Scan for the cell matching the given text and deliver its [x, y] coordinate at center. 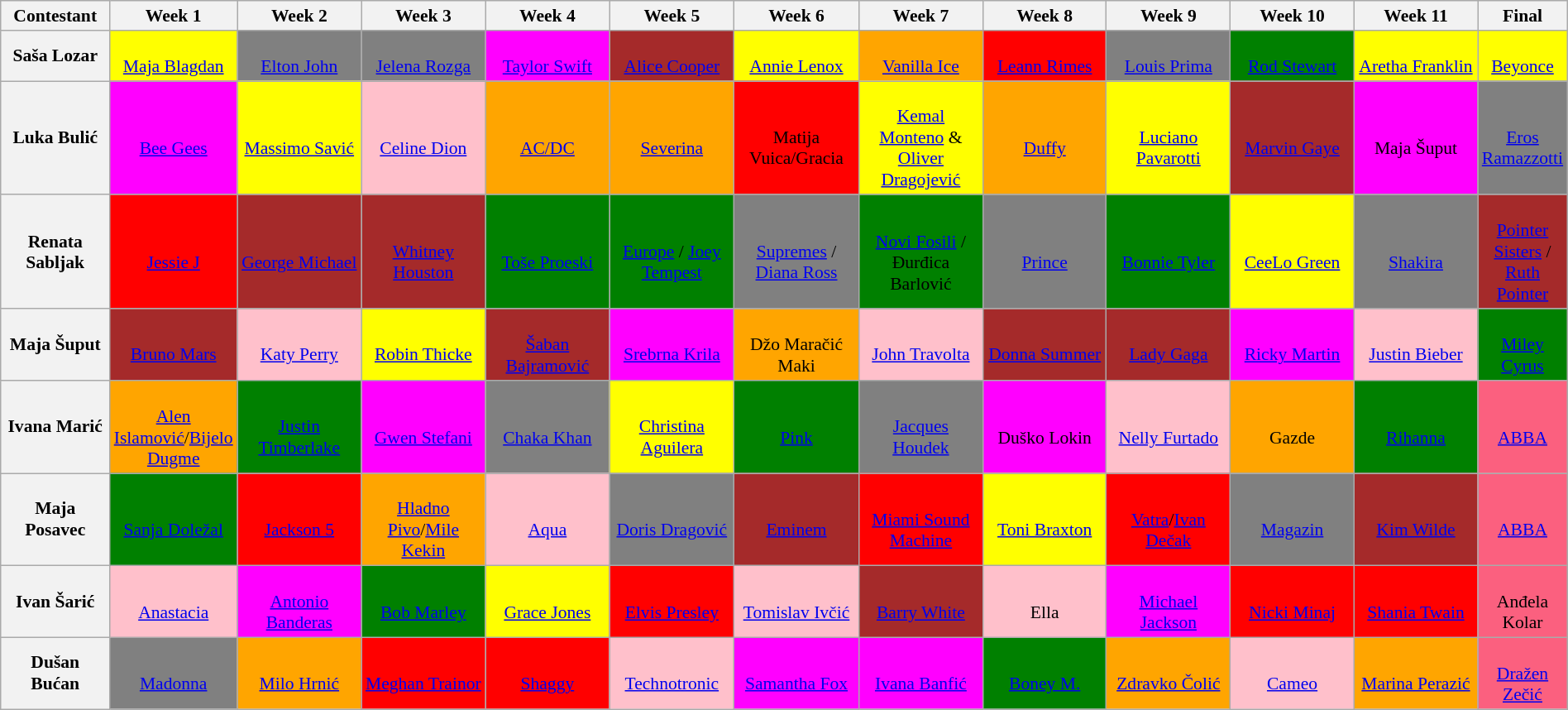
Toni Braxton [1044, 520]
Miley Cyrus [1523, 344]
Milo Hrnić [299, 674]
Elton John [299, 56]
Saša Lozar [55, 56]
Week 5 [672, 16]
Michael Jackson [1169, 602]
Week 6 [797, 16]
Celine Dion [423, 138]
Maja Posavec [55, 520]
Pink [797, 427]
Taylor Swift [547, 56]
Justin Bieber [1416, 344]
Šaban Bajramović [547, 344]
Hladno Pivo/Mile Kekin [423, 520]
Week 11 [1416, 16]
Duffy [1044, 138]
Dražen Zečić [1523, 674]
Samantha Fox [797, 674]
Louis Prima [1169, 56]
Week 2 [299, 16]
Meghan Trainor [423, 674]
Week 8 [1044, 16]
Bruno Mars [174, 344]
Vatra/Ivan Dečak [1169, 520]
Jackson 5 [299, 520]
Nicki Minaj [1292, 602]
Ivana Marić [55, 427]
Pointer Sisters / Ruth Pointer [1523, 252]
Europe / Joey Tempest [672, 252]
Week 4 [547, 16]
Jessie J [174, 252]
Shaggy [547, 674]
Alen Islamović/Bijelo Dugme [174, 427]
Novi Fosili / Đurđica Barlović [920, 252]
Džo Maračić Maki [797, 344]
Shania Twain [1416, 602]
Donna Summer [1044, 344]
Luciano Pavarotti [1169, 138]
Supremes / Diana Ross [797, 252]
Aqua [547, 520]
Tomislav Ivčić [797, 602]
Matija Vuica/Gracia [797, 138]
Grace Jones [547, 602]
John Travolta [920, 344]
Contestant [55, 16]
Prince [1044, 252]
Duško Lokin [1044, 427]
Gazde [1292, 427]
Anastacia [174, 602]
Ella [1044, 602]
Sanja Doležal [174, 520]
Whitney Houston [423, 252]
Ivan Šarić [55, 602]
Rihanna [1416, 427]
Miami Sound Machine [920, 520]
Kim Wilde [1416, 520]
Srebrna Krila [672, 344]
Maja Blagdan [174, 56]
Alice Cooper [672, 56]
Elvis Presley [672, 602]
Week 3 [423, 16]
Severina [672, 138]
Katy Perry [299, 344]
Week 10 [1292, 16]
Christina Aguilera [672, 427]
Barry White [920, 602]
AC/DC [547, 138]
Luka Bulić [55, 138]
Chaka Khan [547, 427]
Vanilla Ice [920, 56]
George Michael [299, 252]
Annie Lenox [797, 56]
Boney M. [1044, 674]
Final [1523, 16]
Jelena Rozga [423, 56]
CeeLo Green [1292, 252]
Lady Gaga [1169, 344]
Gwen Stefani [423, 427]
Justin Timberlake [299, 427]
Magazin [1292, 520]
Dušan Bućan [55, 674]
Eros Ramazzotti [1523, 138]
Beyonce [1523, 56]
Bee Gees [174, 138]
Bob Marley [423, 602]
Massimo Savić [299, 138]
Technotronic [672, 674]
Shakira [1416, 252]
Robin Thicke [423, 344]
Leann Rimes [1044, 56]
Madonna [174, 674]
Zdravko Čolić [1169, 674]
Aretha Franklin [1416, 56]
Marina Perazić [1416, 674]
Ivana Banfić [920, 674]
Eminem [797, 520]
Kemal Monteno & Oliver Dragojević [920, 138]
Marvin Gaye [1292, 138]
Cameo [1292, 674]
Nelly Furtado [1169, 427]
Anđela Kolar [1523, 602]
Antonio Banderas [299, 602]
Week 9 [1169, 16]
Week 1 [174, 16]
Renata Sabljak [55, 252]
Rod Stewart [1292, 56]
Doris Dragović [672, 520]
Bonnie Tyler [1169, 252]
Jacques Houdek [920, 427]
Toše Proeski [547, 252]
Ricky Martin [1292, 344]
Week 7 [920, 16]
